Output the [x, y] coordinate of the center of the cell containing the given text.  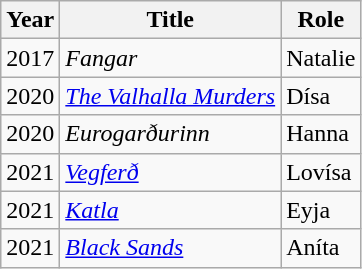
Vegferð [170, 172]
Eyja [321, 210]
Dísa [321, 96]
Title [170, 20]
2017 [30, 58]
Natalie [321, 58]
Year [30, 20]
Eurogarðurinn [170, 134]
Katla [170, 210]
Fangar [170, 58]
Black Sands [170, 248]
Lovísa [321, 172]
Role [321, 20]
Hanna [321, 134]
Aníta [321, 248]
The Valhalla Murders [170, 96]
